Provide the [X, Y] coordinate of the cell's center where the given text is located.  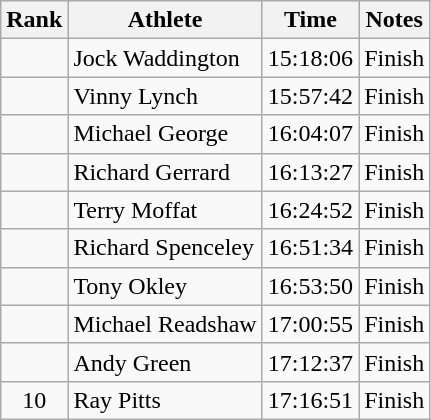
16:24:52 [310, 210]
Richard Gerrard [165, 172]
Jock Waddington [165, 58]
Terry Moffat [165, 210]
17:00:55 [310, 324]
Notes [394, 20]
Tony Okley [165, 286]
Michael George [165, 134]
15:18:06 [310, 58]
15:57:42 [310, 96]
Ray Pitts [165, 400]
16:51:34 [310, 248]
16:13:27 [310, 172]
17:16:51 [310, 400]
Time [310, 20]
Vinny Lynch [165, 96]
16:53:50 [310, 286]
17:12:37 [310, 362]
Andy Green [165, 362]
Athlete [165, 20]
16:04:07 [310, 134]
Rank [34, 20]
10 [34, 400]
Richard Spenceley [165, 248]
Michael Readshaw [165, 324]
